Detect which cell encompasses the target text, then output its (x, y) center coordinate. 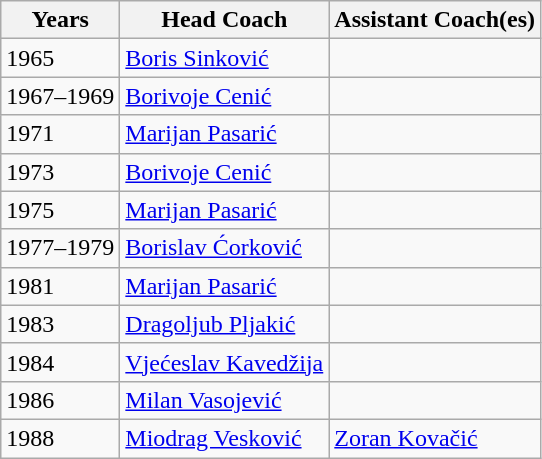
Head Coach (224, 20)
1977–1979 (60, 248)
1973 (60, 172)
1988 (60, 438)
1971 (60, 134)
Boris Sinković (224, 58)
1965 (60, 58)
Miodrag Vesković (224, 438)
Zoran Kovačić (435, 438)
1984 (60, 362)
1986 (60, 400)
1983 (60, 324)
Borislav Ćorković (224, 248)
1981 (60, 286)
1967–1969 (60, 96)
Dragoljub Pljakić (224, 324)
Vjećeslav Kavedžija (224, 362)
Assistant Coach(es) (435, 20)
1975 (60, 210)
Years (60, 20)
Milan Vasojević (224, 400)
